Detect which cell encompasses the target text, then output its (x, y) center coordinate. 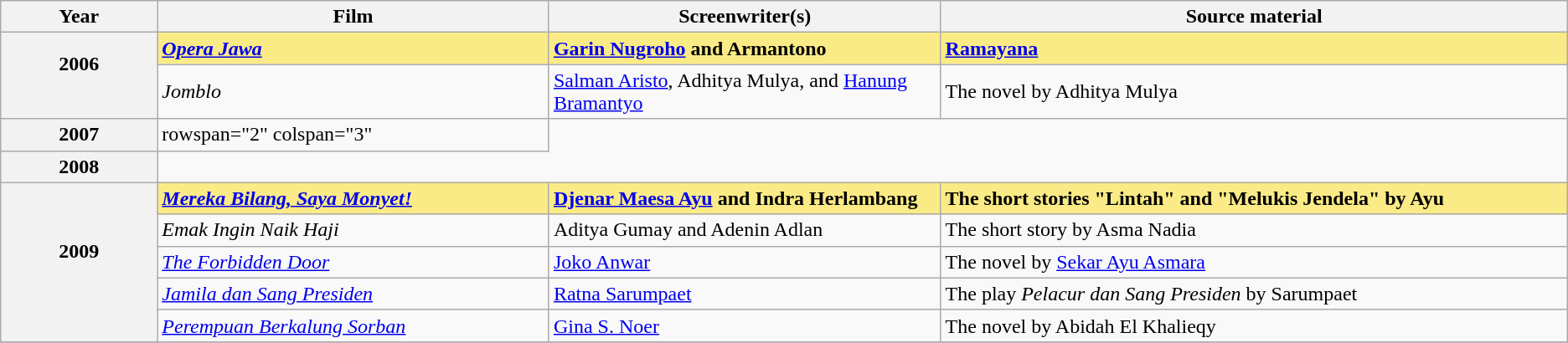
Garin Nugroho and Armantono (745, 49)
Salman Aristo, Adhitya Mulya, and Hanung Bramantyo (745, 92)
Gina S. Noer (745, 325)
2008 (79, 166)
Joko Anwar (745, 262)
rowspan="2" colspan="3" (353, 135)
Film (353, 17)
The novel by Abidah El Khalieqy (1254, 325)
Mereka Bilang, Saya Monyet! (353, 198)
The short story by Asma Nadia (1254, 230)
Aditya Gumay and Adenin Adlan (745, 230)
Ramayana (1254, 49)
Emak Ingin Naik Haji (353, 230)
2009 (79, 262)
The novel by Sekar Ayu Asmara (1254, 262)
2007 (79, 135)
The Forbidden Door (353, 262)
Opera Jawa (353, 49)
Jomblo (353, 92)
Ratna Sarumpaet (745, 294)
The short stories "Lintah" and "Melukis Jendela" by Ayu (1254, 198)
Jamila dan Sang Presiden (353, 294)
The play Pelacur dan Sang Presiden by Sarumpaet (1254, 294)
2006 (79, 75)
Perempuan Berkalung Sorban (353, 325)
Screenwriter(s) (745, 17)
Year (79, 17)
Djenar Maesa Ayu and Indra Herlambang (745, 198)
Source material (1254, 17)
The novel by Adhitya Mulya (1254, 92)
